From the cell containing the given text, extract its center point as [x, y] coordinate. 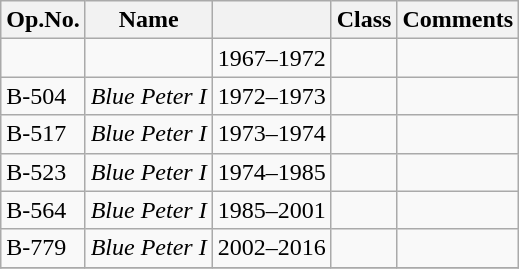
1972–1973 [272, 96]
B-779 [43, 248]
B-523 [43, 172]
B-564 [43, 210]
1974–1985 [272, 172]
1967–1972 [272, 58]
Class [364, 20]
Op.No. [43, 20]
B-517 [43, 134]
Name [148, 20]
1985–2001 [272, 210]
Comments [458, 20]
2002–2016 [272, 248]
1973–1974 [272, 134]
B-504 [43, 96]
